Search for the cell housing the specified text and yield its (x, y) center coordinate. 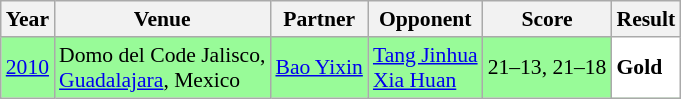
Bao Yixin (318, 68)
Domo del Code Jalisco,Guadalajara, Mexico (162, 68)
Year (28, 19)
Partner (318, 19)
Gold (646, 68)
Result (646, 19)
21–13, 21–18 (548, 68)
Venue (162, 19)
Opponent (426, 19)
Score (548, 19)
Tang Jinhua Xia Huan (426, 68)
2010 (28, 68)
